Scan for the cell matching the given text and deliver its [x, y] coordinate at center. 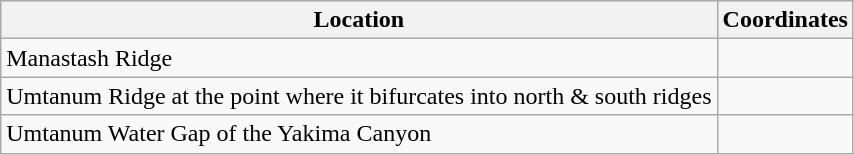
Umtanum Ridge at the point where it bifurcates into north & south ridges [359, 96]
Manastash Ridge [359, 58]
Umtanum Water Gap of the Yakima Canyon [359, 134]
Coordinates [785, 20]
Location [359, 20]
